Locate the cell with the specified text and output its [x, y] center coordinate. 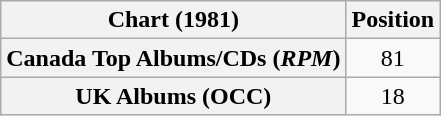
UK Albums (OCC) [174, 96]
Chart (1981) [174, 20]
81 [393, 58]
Canada Top Albums/CDs (RPM) [174, 58]
Position [393, 20]
18 [393, 96]
